Detect which cell encompasses the target text, then output its (X, Y) center coordinate. 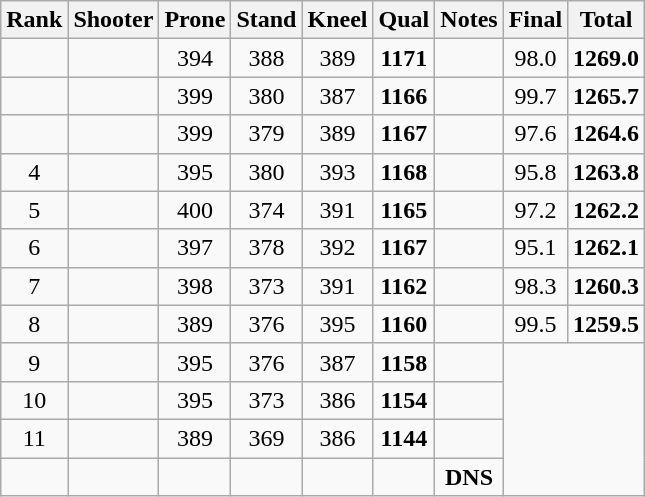
400 (195, 210)
1263.8 (606, 172)
369 (266, 438)
10 (34, 400)
9 (34, 362)
392 (338, 248)
1165 (404, 210)
388 (266, 58)
379 (266, 134)
DNS (469, 477)
1269.0 (606, 58)
1265.7 (606, 96)
5 (34, 210)
99.7 (535, 96)
398 (195, 286)
1160 (404, 324)
95.8 (535, 172)
8 (34, 324)
Kneel (338, 20)
1259.5 (606, 324)
374 (266, 210)
6 (34, 248)
1262.2 (606, 210)
1154 (404, 400)
Total (606, 20)
Final (535, 20)
1158 (404, 362)
1262.1 (606, 248)
95.1 (535, 248)
98.0 (535, 58)
Stand (266, 20)
11 (34, 438)
7 (34, 286)
1166 (404, 96)
397 (195, 248)
Rank (34, 20)
1260.3 (606, 286)
97.2 (535, 210)
98.3 (535, 286)
394 (195, 58)
97.6 (535, 134)
1264.6 (606, 134)
1171 (404, 58)
Qual (404, 20)
4 (34, 172)
Shooter (114, 20)
1162 (404, 286)
Prone (195, 20)
Notes (469, 20)
378 (266, 248)
393 (338, 172)
1168 (404, 172)
99.5 (535, 324)
1144 (404, 438)
